Determine the [X, Y] coordinate at the center of the cell enclosing the given text.  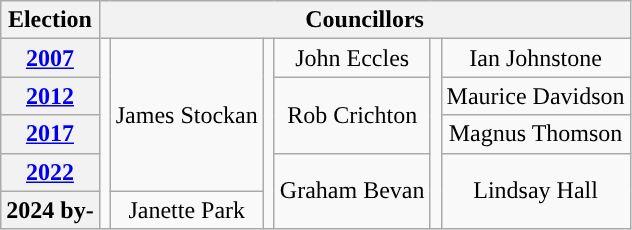
2024 by- [50, 210]
Rob Crichton [352, 115]
2007 [50, 58]
James Stockan [186, 115]
2012 [50, 96]
Janette Park [186, 210]
Graham Bevan [352, 191]
2017 [50, 134]
2022 [50, 172]
Maurice Davidson [536, 96]
Ian Johnstone [536, 58]
John Eccles [352, 58]
Lindsay Hall [536, 191]
Councillors [364, 20]
Election [50, 20]
Magnus Thomson [536, 134]
